Locate the cell with the specified text and output its (x, y) center coordinate. 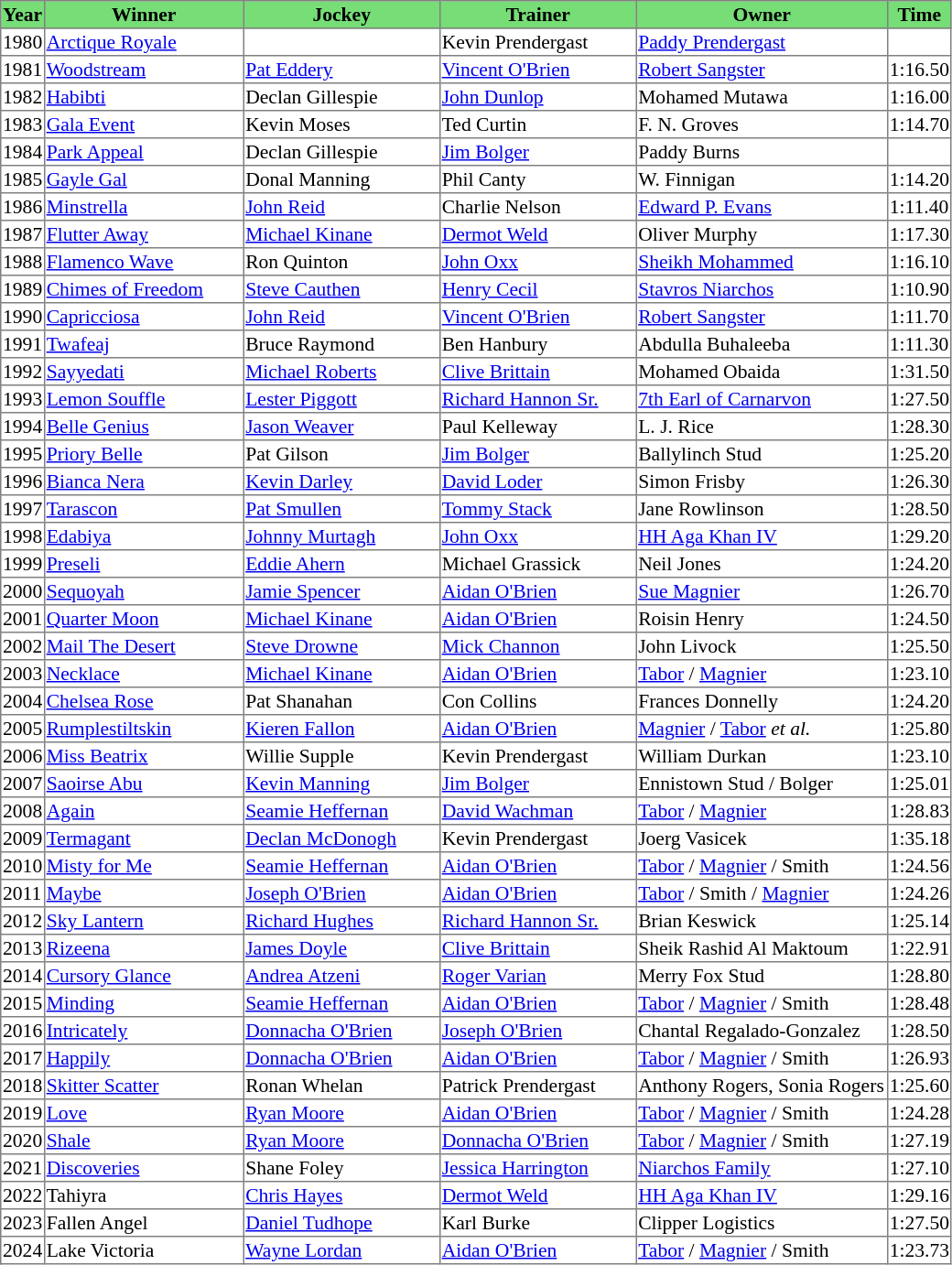
Con Collins (537, 701)
Sheikh Mohammed (762, 262)
1:23.73 (919, 1250)
Fallen Angel (144, 1223)
1997 (23, 509)
1:16.10 (919, 262)
Daniel Tudhope (341, 1223)
Kieren Fallon (341, 729)
1:29.16 (919, 1195)
1:11.30 (919, 344)
Wayne Lordan (341, 1250)
Flutter Away (144, 234)
1991 (23, 344)
1:11.70 (919, 317)
Richard Hughes (341, 921)
Mail The Desert (144, 646)
Clipper Logistics (762, 1223)
1:27.10 (919, 1168)
Kevin Darley (341, 481)
Phil Canty (537, 179)
1:14.20 (919, 179)
7th Earl of Carnarvon (762, 399)
1994 (23, 427)
Henry Cecil (537, 289)
Year (23, 15)
Gala Event (144, 124)
2008 (23, 811)
1:24.50 (919, 619)
1990 (23, 317)
Twafeaj (144, 344)
Mohamed Obaida (762, 372)
Joerg Vasicek (762, 838)
Chimes of Freedom (144, 289)
1:27.19 (919, 1141)
Trainer (537, 15)
Gayle Gal (144, 179)
Edabiya (144, 536)
1995 (23, 454)
Roger Varian (537, 976)
Again (144, 811)
Abdulla Buhaleeba (762, 344)
David Wachman (537, 811)
2003 (23, 674)
Intricately (144, 1031)
1981 (23, 70)
Simon Frisby (762, 481)
Anthony Rogers, Sonia Rogers (762, 1086)
1:29.20 (919, 536)
Cursory Glance (144, 976)
1:24.26 (919, 893)
L. J. Rice (762, 427)
Sheik Rashid Al Maktoum (762, 948)
Pat Smullen (341, 509)
Sky Lantern (144, 921)
2001 (23, 619)
Jessica Harrington (537, 1168)
1:17.30 (919, 234)
Necklace (144, 674)
Karl Burke (537, 1223)
John Livock (762, 646)
Chantal Regalado-Gonzalez (762, 1031)
1:14.70 (919, 124)
1:35.18 (919, 838)
Lemon Souffle (144, 399)
Oliver Murphy (762, 234)
Miss Beatrix (144, 756)
1988 (23, 262)
1:16.50 (919, 70)
Ronan Whelan (341, 1086)
Roisin Henry (762, 619)
Michael Grassick (537, 564)
Misty for Me (144, 866)
Andrea Atzeni (341, 976)
Willie Supple (341, 756)
Maybe (144, 893)
Ballylinch Stud (762, 454)
1:25.60 (919, 1086)
Arctique Royale (144, 42)
Priory Belle (144, 454)
1:25.20 (919, 454)
Sue Magnier (762, 591)
Mick Channon (537, 646)
Ron Quinton (341, 262)
Belle Genius (144, 427)
2009 (23, 838)
1:25.80 (919, 729)
1:25.14 (919, 921)
2015 (23, 1003)
Stavros Niarchos (762, 289)
1:28.80 (919, 976)
Bianca Nera (144, 481)
Merry Fox Stud (762, 976)
Steve Drowne (341, 646)
Winner (144, 15)
Mohamed Mutawa (762, 97)
Lake Victoria (144, 1250)
F. N. Groves (762, 124)
Time (919, 15)
1:24.28 (919, 1113)
1:28.48 (919, 1003)
Steve Cauthen (341, 289)
Capricciosa (144, 317)
Pat Gilson (341, 454)
Happily (144, 1058)
Saoirse Abu (144, 784)
1993 (23, 399)
W. Finnigan (762, 179)
Quarter Moon (144, 619)
Ben Hanbury (537, 344)
Pat Eddery (341, 70)
1:31.50 (919, 372)
Habibti (144, 97)
2004 (23, 701)
2017 (23, 1058)
2018 (23, 1086)
Frances Donnelly (762, 701)
1:11.40 (919, 207)
1:22.91 (919, 948)
Flamenco Wave (144, 262)
2014 (23, 976)
2013 (23, 948)
Neil Jones (762, 564)
2002 (23, 646)
Sequoyah (144, 591)
1983 (23, 124)
2019 (23, 1113)
Woodstream (144, 70)
1:26.30 (919, 481)
1985 (23, 179)
Patrick Prendergast (537, 1086)
2022 (23, 1195)
1989 (23, 289)
Eddie Ahern (341, 564)
Minstrella (144, 207)
Love (144, 1113)
Sayyedati (144, 372)
1982 (23, 97)
Tarascon (144, 509)
Termagant (144, 838)
1:10.90 (919, 289)
Brian Keswick (762, 921)
David Loder (537, 481)
2024 (23, 1250)
Lester Piggott (341, 399)
1987 (23, 234)
Shale (144, 1141)
Ted Curtin (537, 124)
1980 (23, 42)
1:26.93 (919, 1058)
Owner (762, 15)
Kevin Moses (341, 124)
Chris Hayes (341, 1195)
2005 (23, 729)
Shane Foley (341, 1168)
William Durkan (762, 756)
2016 (23, 1031)
1:16.00 (919, 97)
1:25.01 (919, 784)
Jockey (341, 15)
2020 (23, 1141)
1:28.30 (919, 427)
Kevin Manning (341, 784)
2021 (23, 1168)
1984 (23, 152)
Pat Shanahan (341, 701)
2010 (23, 866)
2007 (23, 784)
2023 (23, 1223)
2011 (23, 893)
Jason Weaver (341, 427)
Park Appeal (144, 152)
Jamie Spencer (341, 591)
Rizeena (144, 948)
1999 (23, 564)
1:26.70 (919, 591)
Niarchos Family (762, 1168)
Paddy Prendergast (762, 42)
1992 (23, 372)
1986 (23, 207)
Edward P. Evans (762, 207)
Paul Kelleway (537, 427)
1996 (23, 481)
Preseli (144, 564)
Paddy Burns (762, 152)
Jane Rowlinson (762, 509)
Bruce Raymond (341, 344)
Magnier / Tabor et al. (762, 729)
John Dunlop (537, 97)
Discoveries (144, 1168)
2006 (23, 756)
1:25.50 (919, 646)
Charlie Nelson (537, 207)
Donal Manning (341, 179)
James Doyle (341, 948)
Tahiyra (144, 1195)
1:28.83 (919, 811)
2000 (23, 591)
1:24.56 (919, 866)
Tommy Stack (537, 509)
1998 (23, 536)
Declan McDonogh (341, 838)
Johnny Murtagh (341, 536)
Ennistown Stud / Bolger (762, 784)
Rumplestiltskin (144, 729)
Michael Roberts (341, 372)
Chelsea Rose (144, 701)
2012 (23, 921)
Minding (144, 1003)
Skitter Scatter (144, 1086)
Tabor / Smith / Magnier (762, 893)
